Search for the cell housing the specified text and yield its (x, y) center coordinate. 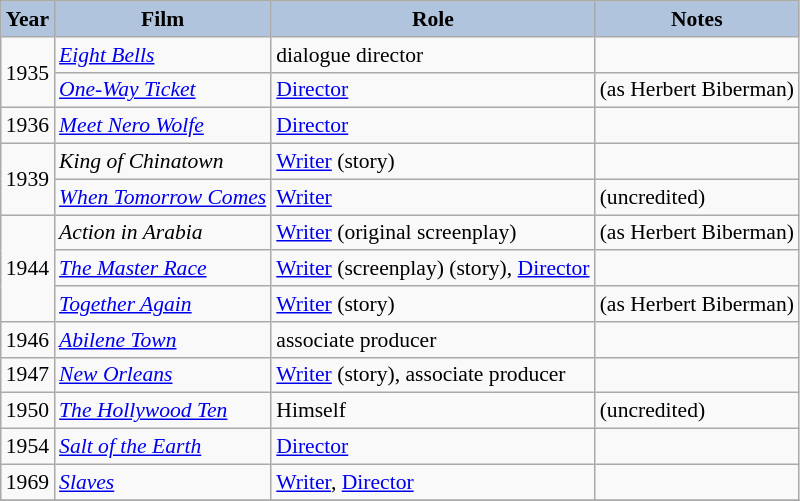
1946 (28, 340)
The Master Race (162, 269)
Together Again (162, 304)
Writer (432, 197)
1935 (28, 72)
Role (432, 19)
Writer, Director (432, 482)
Writer (screenplay) (story), Director (432, 269)
1947 (28, 375)
Abilene Town (162, 340)
Year (28, 19)
1969 (28, 482)
Eight Bells (162, 55)
One-Way Ticket (162, 90)
Himself (432, 411)
Writer (original screenplay) (432, 233)
1939 (28, 180)
King of Chinatown (162, 162)
Salt of the Earth (162, 447)
Film (162, 19)
Action in Arabia (162, 233)
dialogue director (432, 55)
When Tomorrow Comes (162, 197)
associate producer (432, 340)
Writer (story), associate producer (432, 375)
Slaves (162, 482)
Notes (697, 19)
1936 (28, 126)
The Hollywood Ten (162, 411)
1944 (28, 268)
1950 (28, 411)
Meet Nero Wolfe (162, 126)
1954 (28, 447)
New Orleans (162, 375)
